Pinpoint the cell where the given text exists, returning its [X, Y] midpoint coordinate. 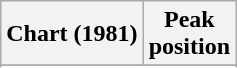
Chart (1981) [72, 34]
Peakposition [189, 34]
